For the text-containing cell, return its midpoint in (x, y) coordinate format. 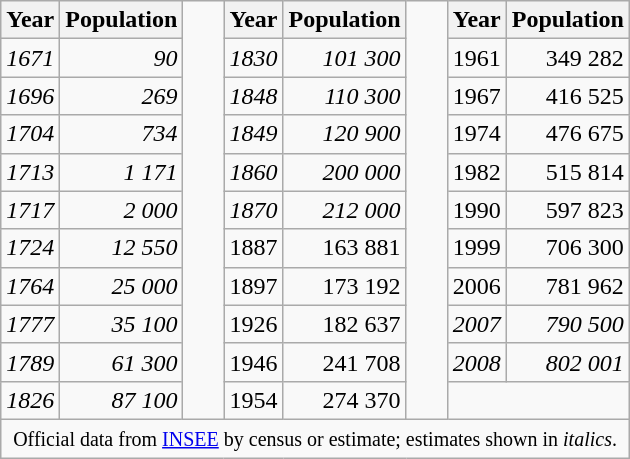
35 100 (122, 324)
706 300 (568, 248)
349 282 (568, 58)
241 708 (344, 362)
1974 (476, 134)
1967 (476, 96)
597 823 (568, 210)
1982 (476, 172)
269 (122, 96)
1764 (30, 286)
1848 (254, 96)
1717 (30, 210)
274 370 (344, 400)
12 550 (122, 248)
173 192 (344, 286)
1961 (476, 58)
61 300 (122, 362)
1724 (30, 248)
90 (122, 58)
163 881 (344, 248)
1926 (254, 324)
182 637 (344, 324)
25 000 (122, 286)
515 814 (568, 172)
1946 (254, 362)
1990 (476, 210)
790 500 (568, 324)
1671 (30, 58)
1870 (254, 210)
1789 (30, 362)
2008 (476, 362)
1830 (254, 58)
87 100 (122, 400)
2 000 (122, 210)
1696 (30, 96)
734 (122, 134)
781 962 (568, 286)
200 000 (344, 172)
2006 (476, 286)
120 900 (344, 134)
416 525 (568, 96)
1826 (30, 400)
1849 (254, 134)
1897 (254, 286)
476 675 (568, 134)
1713 (30, 172)
1704 (30, 134)
1860 (254, 172)
1 171 (122, 172)
2007 (476, 324)
212 000 (344, 210)
1954 (254, 400)
110 300 (344, 96)
Official data from INSEE by census or estimate; estimates shown in italics. (316, 438)
101 300 (344, 58)
802 001 (568, 362)
1887 (254, 248)
1999 (476, 248)
1777 (30, 324)
